Provide the (x, y) coordinate of the cell's center where the given text is located.  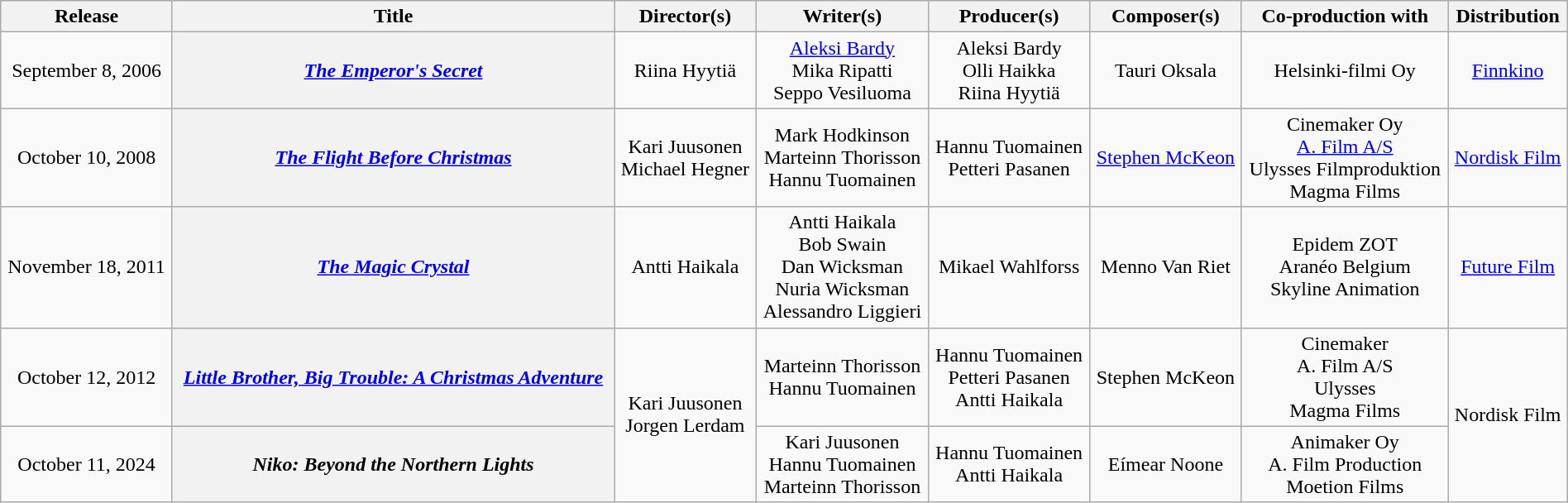
Co-production with (1345, 17)
Animaker OyA. Film ProductionMoetion Films (1345, 464)
Kari JuusonenMichael Hegner (685, 157)
Aleksi Bardy Mika Ripatti Seppo Vesiluoma (842, 70)
Marteinn Thorisson Hannu Tuomainen (842, 377)
Little Brother, Big Trouble: A Christmas Adventure (393, 377)
Cinemaker Oy A. Film A/S Ulysses Filmproduktion Magma Films (1345, 157)
November 18, 2011 (87, 267)
Antti Haikala (685, 267)
Producer(s) (1009, 17)
The Flight Before Christmas (393, 157)
Epidem ZOT Aranéo Belgium Skyline Animation (1345, 267)
October 12, 2012 (87, 377)
Composer(s) (1166, 17)
Riina Hyytiä (685, 70)
Tauri Oksala (1166, 70)
Mikael Wahlforss (1009, 267)
Distribution (1508, 17)
Aleksi Bardy Olli Haikka Riina Hyytiä (1009, 70)
Hannu TuomainenAntti Haikala (1009, 464)
Writer(s) (842, 17)
Release (87, 17)
Kari JuusonenHannu TuomainenMarteinn Thorisson (842, 464)
Eímear Noone (1166, 464)
Mark Hodkinson Marteinn Thorisson Hannu Tuomainen (842, 157)
The Emperor's Secret (393, 70)
Menno Van Riet (1166, 267)
Hannu Tuomainen Petteri Pasanen (1009, 157)
Future Film (1508, 267)
Director(s) (685, 17)
Title (393, 17)
Finnkino (1508, 70)
October 11, 2024 (87, 464)
October 10, 2008 (87, 157)
Kari JuusonenJorgen Lerdam (685, 415)
September 8, 2006 (87, 70)
Niko: Beyond the Northern Lights (393, 464)
The Magic Crystal (393, 267)
Cinemaker A. Film A/S Ulysses Magma Films (1345, 377)
Helsinki-filmi Oy (1345, 70)
Antti Haikala Bob Swain Dan Wicksman Nuria Wicksman Alessandro Liggieri (842, 267)
Hannu Tuomainen Petteri Pasanen Antti Haikala (1009, 377)
